Scan for the cell matching the given text and deliver its (X, Y) coordinate at center. 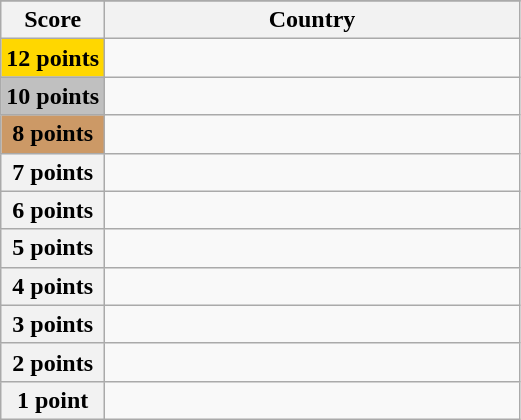
8 points (53, 134)
4 points (53, 286)
1 point (53, 400)
10 points (53, 96)
12 points (53, 58)
5 points (53, 248)
7 points (53, 172)
Country (312, 20)
2 points (53, 362)
Score (53, 20)
3 points (53, 324)
6 points (53, 210)
